Output the (X, Y) coordinate of the center of the cell containing the given text.  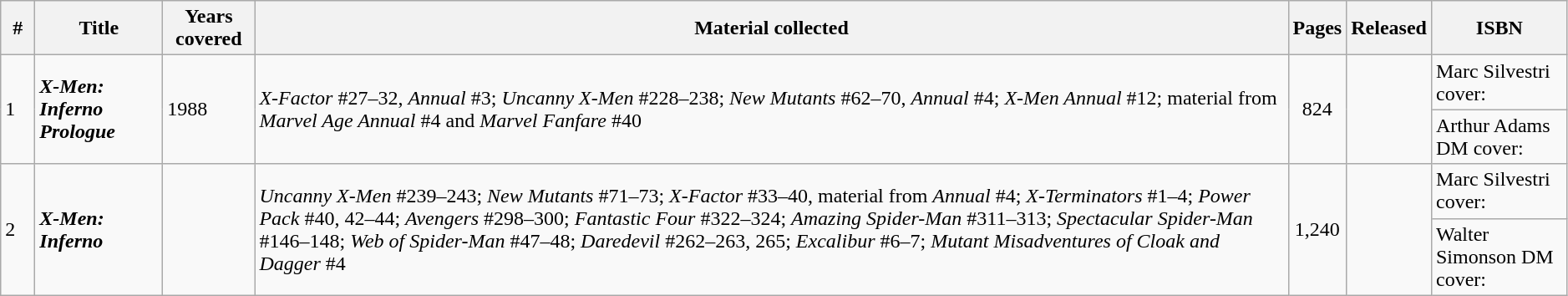
Material collected (772, 28)
# (18, 28)
Years covered (209, 28)
X-Men: Inferno Prologue (99, 110)
Pages (1317, 28)
Title (99, 28)
1988 (209, 110)
X-Men: Inferno (99, 229)
ISBN (1499, 28)
Released (1389, 28)
Walter Simonson DM cover: (1499, 257)
1 (18, 110)
2 (18, 229)
1,240 (1317, 229)
Arthur Adams DM cover: (1499, 137)
824 (1317, 110)
